Determine the [x, y] coordinate at the center of the cell enclosing the given text.  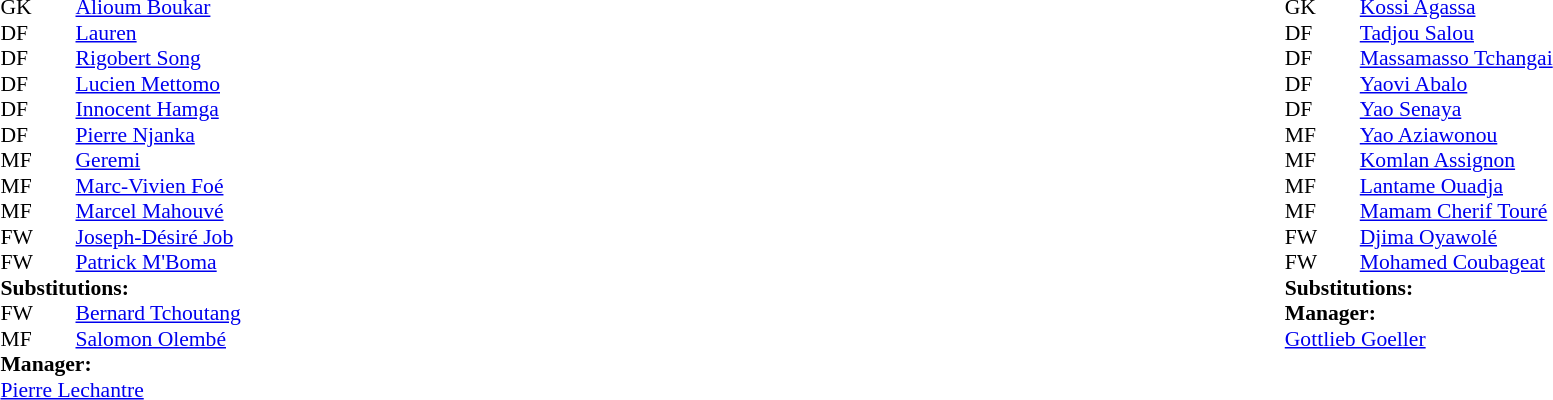
Joseph-Désiré Job [158, 237]
Innocent Hamga [158, 109]
Yao Aziawonou [1456, 135]
Yao Senaya [1456, 109]
Marc-Vivien Foé [158, 186]
Geremi [158, 161]
Lauren [158, 33]
Yaovi Abalo [1456, 84]
Lucien Mettomo [158, 84]
Komlan Assignon [1456, 161]
Salomon Olembé [158, 339]
Massamasso Tchangai [1456, 59]
Djima Oyawolé [1456, 237]
Marcel Mahouvé [158, 211]
Pierre Njanka [158, 135]
Rigobert Song [158, 59]
Mamam Cherif Touré [1456, 211]
Lantame Ouadja [1456, 186]
Tadjou Salou [1456, 33]
Bernard Tchoutang [158, 313]
Mohamed Coubageat [1456, 263]
Gottlieb Goeller [1419, 339]
Patrick M'Boma [158, 263]
